Search for the cell housing the specified text and yield its [X, Y] center coordinate. 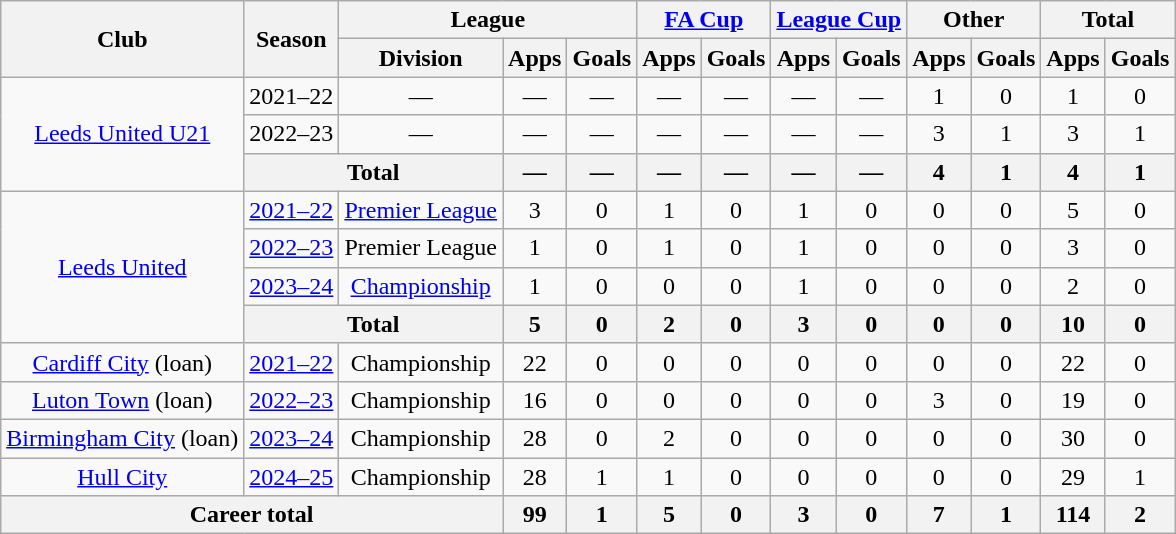
Other [974, 20]
29 [1073, 477]
Career total [252, 515]
Season [292, 39]
Club [122, 39]
30 [1073, 438]
16 [535, 400]
FA Cup [704, 20]
7 [939, 515]
League Cup [839, 20]
League [488, 20]
99 [535, 515]
10 [1073, 324]
114 [1073, 515]
Leeds United [122, 267]
Division [421, 58]
Hull City [122, 477]
2024–25 [292, 477]
Cardiff City (loan) [122, 362]
Leeds United U21 [122, 134]
19 [1073, 400]
Birmingham City (loan) [122, 438]
Luton Town (loan) [122, 400]
